Extract the [X, Y] coordinate from the center of the cell holding the provided text.  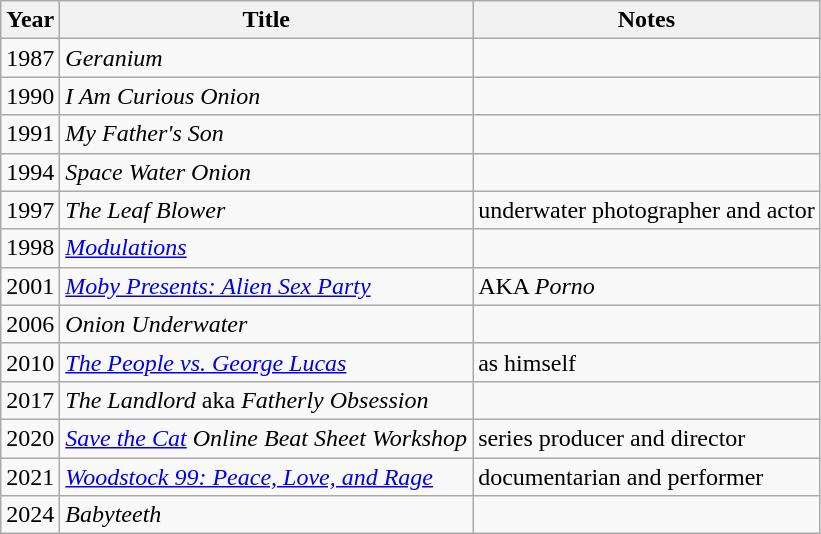
Space Water Onion [266, 172]
1994 [30, 172]
I Am Curious Onion [266, 96]
Moby Presents: Alien Sex Party [266, 286]
1990 [30, 96]
2020 [30, 438]
documentarian and performer [647, 477]
The Landlord aka Fatherly Obsession [266, 400]
Babyteeth [266, 515]
Save the Cat Online Beat Sheet Workshop [266, 438]
1998 [30, 248]
Title [266, 20]
1987 [30, 58]
underwater photographer and actor [647, 210]
Notes [647, 20]
1991 [30, 134]
AKA Porno [647, 286]
2001 [30, 286]
2006 [30, 324]
2010 [30, 362]
2017 [30, 400]
as himself [647, 362]
Onion Underwater [266, 324]
The People vs. George Lucas [266, 362]
2024 [30, 515]
Modulations [266, 248]
Year [30, 20]
2021 [30, 477]
1997 [30, 210]
The Leaf Blower [266, 210]
My Father's Son [266, 134]
Geranium [266, 58]
Woodstock 99: Peace, Love, and Rage [266, 477]
series producer and director [647, 438]
